For the text-containing cell, return its midpoint in [x, y] coordinate format. 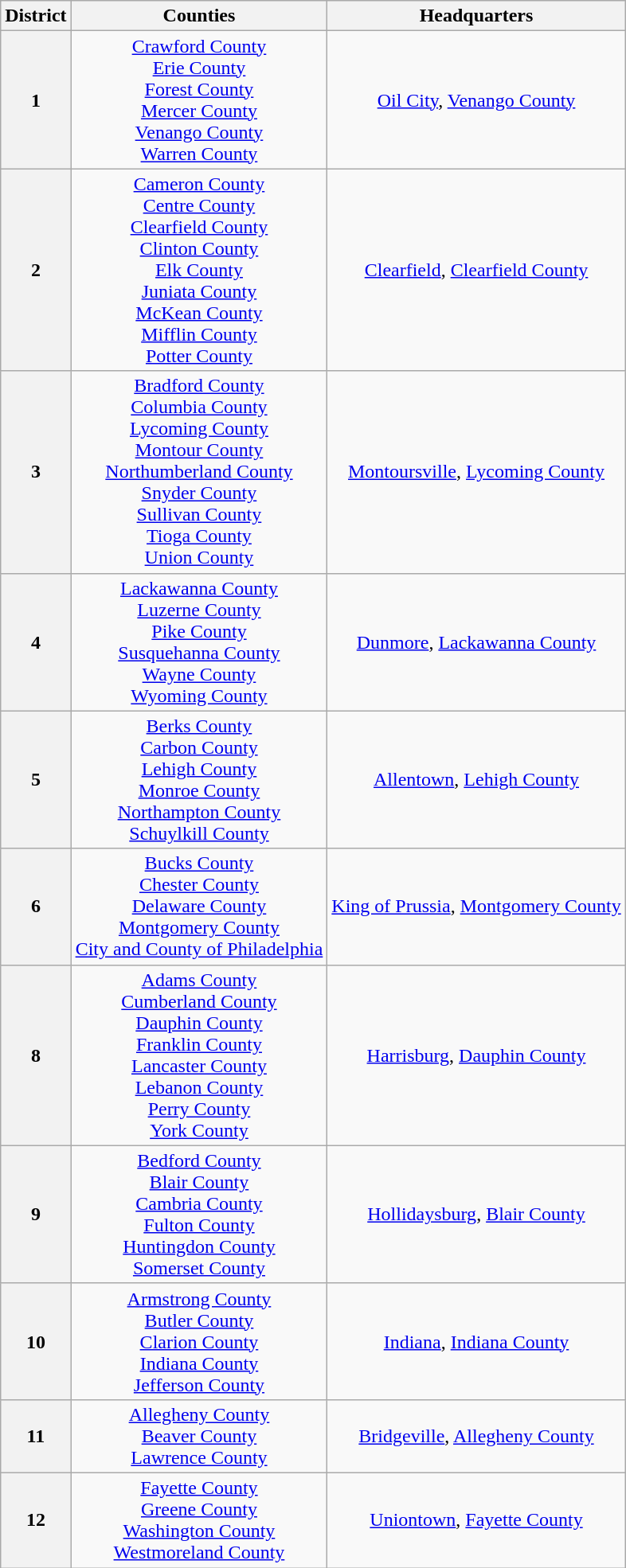
Bridgeville, Allegheny County [476, 1436]
Dunmore, Lackawanna County [476, 642]
3 [36, 472]
Clearfield, Clearfield County [476, 270]
Crawford CountyErie CountyForest County Mercer County Venango County Warren County [199, 100]
4 [36, 642]
9 [36, 1215]
5 [36, 780]
Bradford County Columbia CountyLycoming County Montour County Northumberland County Snyder County Sullivan County Tioga County Union County [199, 472]
10 [36, 1341]
Montoursville, Lycoming County [476, 472]
Allegheny CountyBeaver County Lawrence County [199, 1436]
King of Prussia, Montgomery County [476, 907]
2 [36, 270]
Harrisburg, Dauphin County [476, 1055]
Lackawanna County Luzerne County Pike County Susquehanna County Wayne County Wyoming County [199, 642]
Uniontown, Fayette County [476, 1520]
8 [36, 1055]
Bucks County Chester CountyDelaware County Montgomery County City and County of Philadelphia [199, 907]
Cameron CountyCentre County Clearfield County Clinton County Elk County Juniata County McKean County Mifflin County Potter County [199, 270]
Bedford CountyBlair County Cambria County Fulton County Huntingdon County Somerset County [199, 1215]
Fayette CountyGreene CountyWashington County Westmoreland County [199, 1520]
Allentown, Lehigh County [476, 780]
Counties [199, 16]
1 [36, 100]
12 [36, 1520]
Armstrong CountyButler County Clarion County Indiana County Jefferson County [199, 1341]
District [36, 16]
11 [36, 1436]
6 [36, 907]
Berks County Carbon CountyLehigh County Monroe County Northampton County Schuylkill County [199, 780]
Hollidaysburg, Blair County [476, 1215]
Adams County Cumberland CountyDauphin County Franklin County Lancaster County Lebanon County Perry County York County [199, 1055]
Oil City, Venango County [476, 100]
Indiana, Indiana County [476, 1341]
Headquarters [476, 16]
